Scan for the cell matching the given text and deliver its (X, Y) coordinate at center. 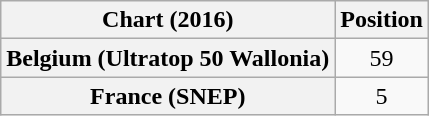
Belgium (Ultratop 50 Wallonia) (168, 58)
France (SNEP) (168, 96)
59 (382, 58)
5 (382, 96)
Chart (2016) (168, 20)
Position (382, 20)
